Output the [X, Y] coordinate of the center of the cell containing the given text.  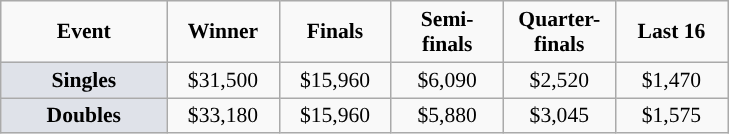
$2,520 [559, 80]
Last 16 [671, 32]
$1,575 [671, 116]
$6,090 [447, 80]
Singles [84, 80]
$1,470 [671, 80]
Doubles [84, 116]
Semi-finals [447, 32]
Event [84, 32]
Quarter-finals [559, 32]
$5,880 [447, 116]
Finals [335, 32]
Winner [223, 32]
$31,500 [223, 80]
$3,045 [559, 116]
$33,180 [223, 116]
